Capture the cell that displays the provided text and extract its [x, y] central coordinate. 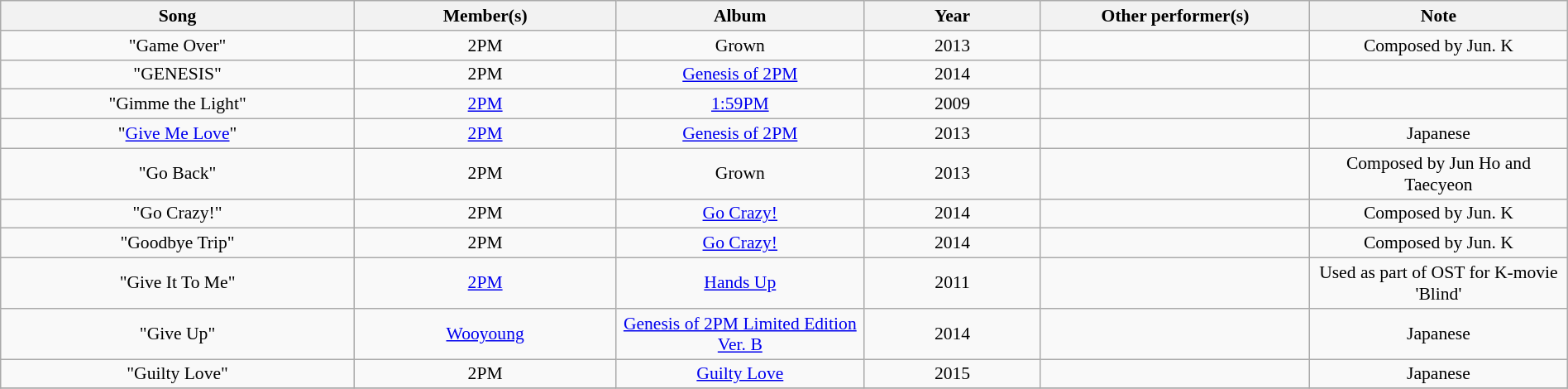
2009 [953, 104]
Hands Up [740, 283]
Guilty Love [740, 374]
"Give It To Me" [178, 283]
Composed by Jun Ho and Taecyeon [1439, 174]
Wooyoung [485, 333]
Note [1439, 16]
Year [953, 16]
"Goodbye Trip" [178, 243]
Album [740, 16]
2011 [953, 283]
2015 [953, 374]
"Guilty Love" [178, 374]
Song [178, 16]
"Go Crazy!" [178, 214]
"Game Over" [178, 45]
Used as part of OST for K-movie 'Blind' [1439, 283]
"Gimme the Light" [178, 104]
"Give Up" [178, 333]
Genesis of 2PM Limited Edition Ver. B [740, 333]
Other performer(s) [1174, 16]
"Give Me Love" [178, 133]
1:59PM [740, 104]
"GENESIS" [178, 74]
Member(s) [485, 16]
"Go Back" [178, 174]
